Scan for the cell matching the given text and deliver its (X, Y) coordinate at center. 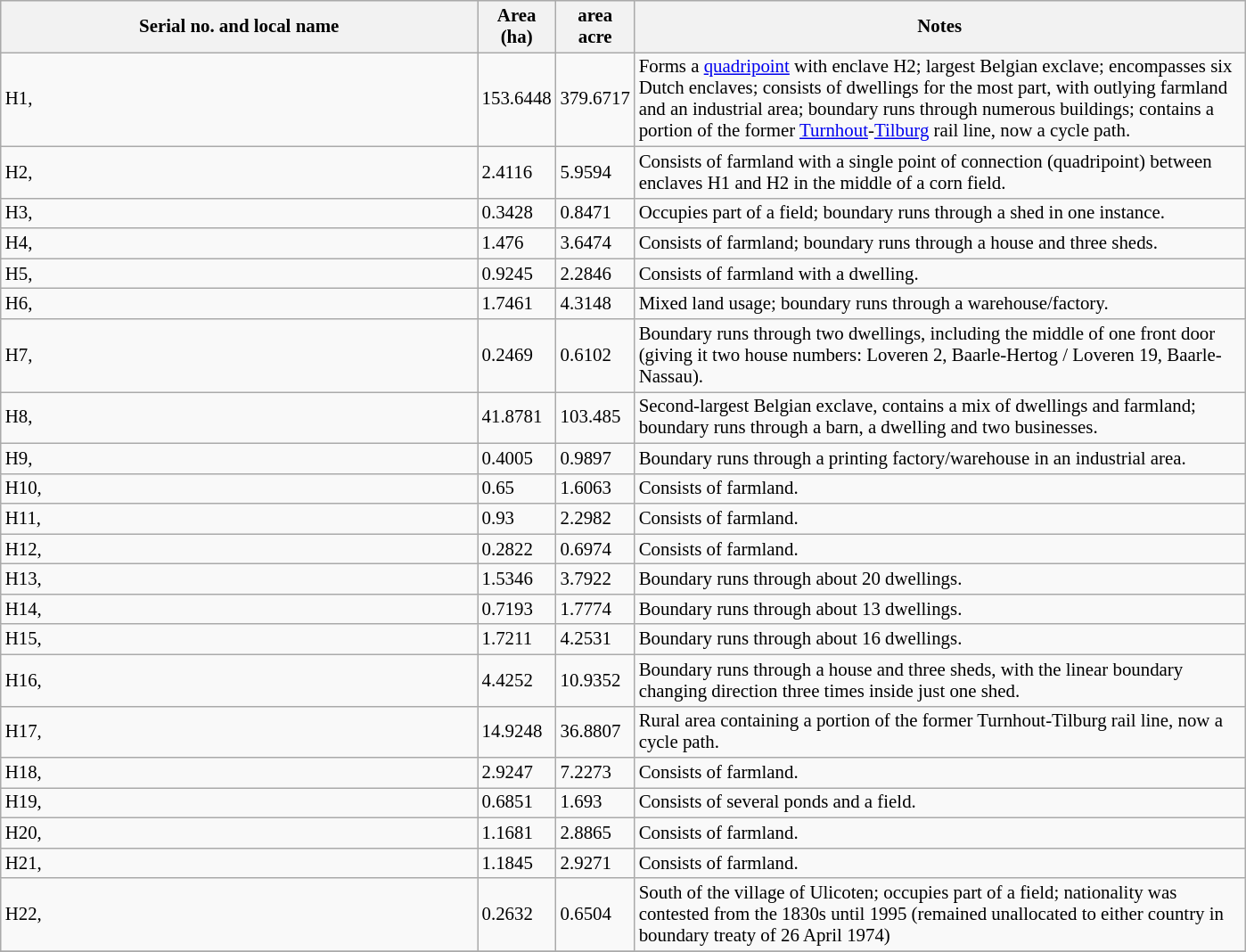
areaacre (595, 27)
1.7211 (517, 639)
Second-largest Belgian exclave, contains a mix of dwellings and farmland; boundary runs through a barn, a dwelling and two businesses. (939, 417)
14.9248 (517, 732)
1.5346 (517, 579)
3.6474 (595, 243)
379.6717 (595, 99)
H9, (239, 458)
0.6851 (517, 803)
Mixed land usage; boundary runs through a warehouse/factory. (939, 304)
H3, (239, 213)
1.1845 (517, 863)
0.3428 (517, 213)
0.8471 (595, 213)
1.6063 (595, 488)
H12, (239, 549)
103.485 (595, 417)
H2, (239, 172)
1.693 (595, 803)
H6, (239, 304)
2.4116 (517, 172)
153.6448 (517, 99)
H13, (239, 579)
1.476 (517, 243)
Consists of farmland with a dwelling. (939, 274)
7.2273 (595, 773)
5.9594 (595, 172)
H14, (239, 609)
2.8865 (595, 833)
0.6102 (595, 356)
4.2531 (595, 639)
Area (ha) (517, 27)
0.7193 (517, 609)
0.93 (517, 519)
H15, (239, 639)
Consists of farmland; boundary runs through a house and three sheds. (939, 243)
0.9245 (517, 274)
Serial no. and local name (239, 27)
0.2632 (517, 915)
Boundary runs through about 13 dwellings. (939, 609)
H20, (239, 833)
H1, (239, 99)
Boundary runs through a house and three sheds, with the linear boundary changing direction three times inside just one shed. (939, 680)
H16, (239, 680)
Consists of several ponds and a field. (939, 803)
1.1681 (517, 833)
0.6504 (595, 915)
Notes (939, 27)
H7, (239, 356)
H18, (239, 773)
2.2846 (595, 274)
4.3148 (595, 304)
0.6974 (595, 549)
Rural area containing a portion of the former Turnhout-Tilburg rail line, now a cycle path. (939, 732)
0.65 (517, 488)
1.7461 (517, 304)
H21, (239, 863)
41.8781 (517, 417)
Boundary runs through about 20 dwellings. (939, 579)
1.7774 (595, 609)
4.4252 (517, 680)
3.7922 (595, 579)
2.2982 (595, 519)
H10, (239, 488)
36.8807 (595, 732)
10.9352 (595, 680)
2.9271 (595, 863)
0.2822 (517, 549)
H22, (239, 915)
0.2469 (517, 356)
H17, (239, 732)
Occupies part of a field; boundary runs through a shed in one instance. (939, 213)
Boundary runs through about 16 dwellings. (939, 639)
Consists of farmland with a single point of connection (quadripoint) between enclaves H1 and H2 in the middle of a corn field. (939, 172)
H11, (239, 519)
0.4005 (517, 458)
H8, (239, 417)
H4, (239, 243)
0.9897 (595, 458)
H19, (239, 803)
H5, (239, 274)
Boundary runs through a printing factory/warehouse in an industrial area. (939, 458)
2.9247 (517, 773)
